From the cell containing the given text, extract its center point as [x, y] coordinate. 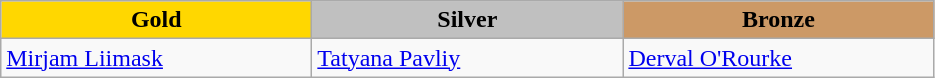
Mirjam Liimask [156, 58]
Bronze [778, 20]
Gold [156, 20]
Tatyana Pavliy [468, 58]
Derval O'Rourke [778, 58]
Silver [468, 20]
